For the text-containing cell, return its midpoint in [X, Y] coordinate format. 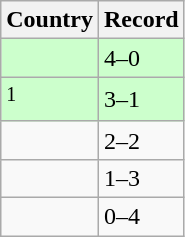
0–4 [141, 217]
Country [50, 20]
Record [141, 20]
4–0 [141, 58]
3–1 [141, 100]
1 [50, 100]
2–2 [141, 140]
1–3 [141, 178]
